Output the [x, y] coordinate of the center of the cell containing the given text.  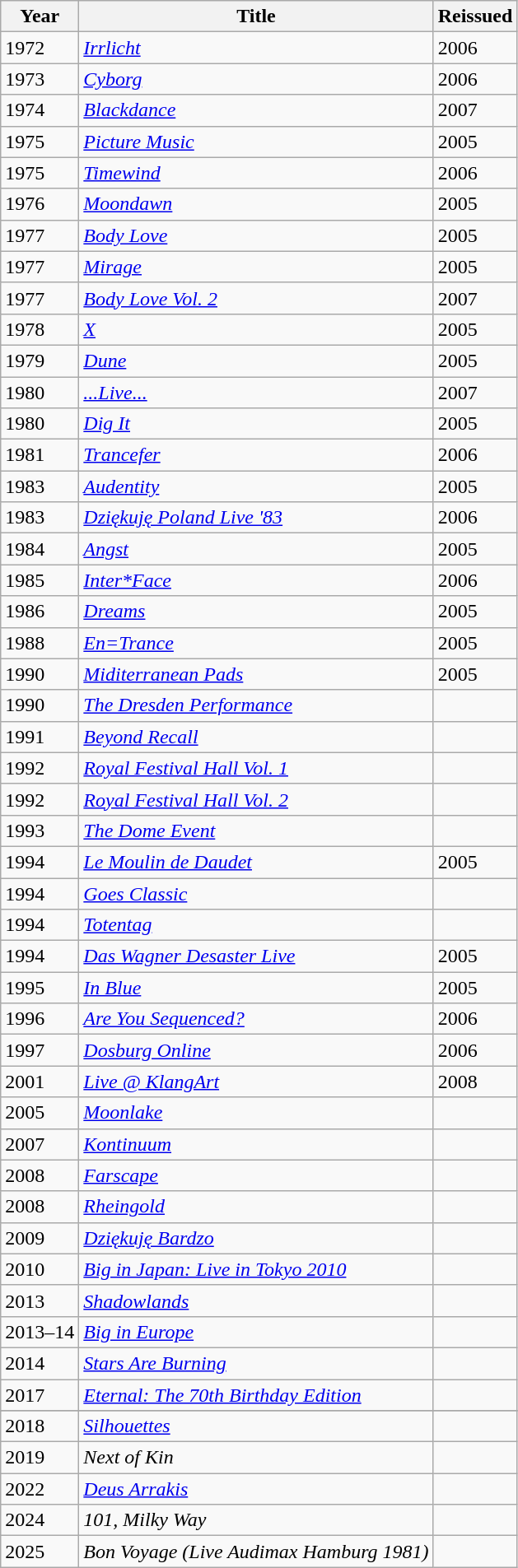
2013 [40, 1300]
Silhouettes [256, 1426]
Beyond Recall [256, 737]
Inter*Face [256, 580]
1993 [40, 831]
Next of Kin [256, 1458]
Live @ KlangArt [256, 1082]
1985 [40, 580]
Deus Arrakis [256, 1489]
Title [256, 16]
Mirage [256, 267]
Totentag [256, 925]
1979 [40, 361]
Trancefer [256, 455]
Body Love [256, 235]
Dig It [256, 424]
In Blue [256, 988]
Kontinuum [256, 1144]
1976 [40, 204]
1996 [40, 1019]
Shadowlands [256, 1300]
Cyborg [256, 79]
Angst [256, 549]
1974 [40, 110]
1995 [40, 988]
Picture Music [256, 142]
Blackdance [256, 110]
2009 [40, 1238]
The Dome Event [256, 831]
Dune [256, 361]
2025 [40, 1552]
2022 [40, 1489]
Moondawn [256, 204]
Rheingold [256, 1207]
Dreams [256, 612]
Timewind [256, 173]
1991 [40, 737]
2001 [40, 1082]
Dziękuję Bardzo [256, 1238]
Are You Sequenced? [256, 1019]
1978 [40, 329]
Dosburg Online [256, 1050]
X [256, 329]
2010 [40, 1269]
Moonlake [256, 1113]
Audentity [256, 486]
2018 [40, 1426]
1972 [40, 48]
Year [40, 16]
2013–14 [40, 1332]
The Dresden Performance [256, 705]
1984 [40, 549]
1986 [40, 612]
101, Milky Way [256, 1520]
2024 [40, 1520]
Bon Voyage (Live Audimax Hamburg 1981) [256, 1552]
Goes Classic [256, 893]
Miditerranean Pads [256, 674]
Farscape [256, 1175]
2019 [40, 1458]
Big in Japan: Live in Tokyo 2010 [256, 1269]
Das Wagner Desaster Live [256, 956]
2014 [40, 1363]
Reissued [475, 16]
Royal Festival Hall Vol. 1 [256, 768]
1997 [40, 1050]
En=Trance [256, 643]
Royal Festival Hall Vol. 2 [256, 799]
Le Moulin de Daudet [256, 862]
Irrlicht [256, 48]
1988 [40, 643]
...Live... [256, 393]
Eternal: The 70th Birthday Edition [256, 1395]
Stars Are Burning [256, 1363]
2017 [40, 1395]
1973 [40, 79]
Dziękuję Poland Live '83 [256, 518]
1981 [40, 455]
Big in Europe [256, 1332]
Body Love Vol. 2 [256, 298]
